Return the (X, Y) coordinate for the center point of the cell that contains the specified text.  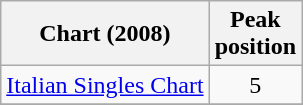
Italian Singles Chart (105, 85)
Chart (2008) (105, 34)
Peakposition (255, 34)
5 (255, 85)
